Capture the cell that displays the provided text and extract its [X, Y] central coordinate. 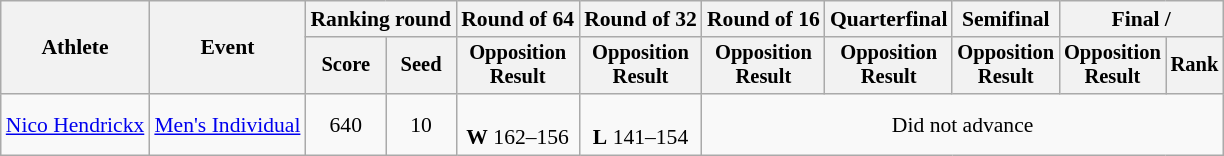
10 [421, 124]
Seed [421, 66]
Rank [1195, 66]
Round of 16 [764, 19]
L 141–154 [640, 124]
Did not advance [962, 124]
Athlete [76, 48]
Nico Hendrickx [76, 124]
Ranking round [380, 19]
640 [346, 124]
Event [227, 48]
Semifinal [1006, 19]
Quarterfinal [889, 19]
Score [346, 66]
W 162–156 [518, 124]
Round of 64 [518, 19]
Round of 32 [640, 19]
Final / [1141, 19]
Men's Individual [227, 124]
